Return [X, Y] of the center of cell containing provided text 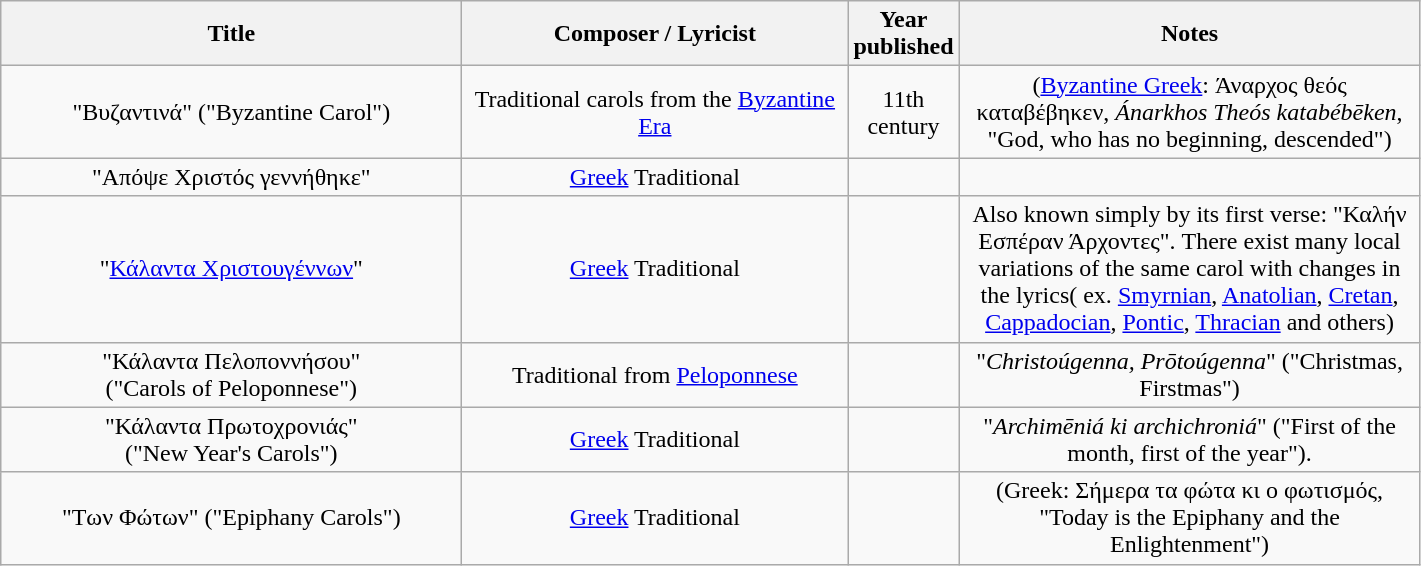
Composer / Lyricist [655, 34]
Year published [904, 34]
Notes [1190, 34]
Traditional from Peloponnese [655, 374]
"Christoúgenna, Prōtoúgenna" ("Christmas, Firstmas") [1190, 374]
"Κάλαντα Πελοποννήσου"("Carols of Peloponnese") [232, 374]
(Greek: Σήμερα τα φώτα κι ο φωτισμός, "Today is the Epiphany and the Enlightenment") [1190, 518]
"Archimēniá ki archichroniá" ("First of the month, first of the year"). [1190, 440]
Traditional carols from the Byzantine Era [655, 112]
(Byzantine Greek: Άναρχος θεός καταβέβηκεν, Ánarkhos Theós katabébēken, "God, who has no beginning, descended") [1190, 112]
"Των Φώτων" ("Epiphany Carols") [232, 518]
11th century [904, 112]
"Κάλαντα Χριστουγέννων" [232, 269]
"Βυζαντινά" ("Byzantine Carol") [232, 112]
"Κάλαντα Πρωτοχρονιάς"("New Year's Carols") [232, 440]
"Απόψε Χριστός γεννήθηκε" [232, 177]
Title [232, 34]
